Find where the given text appears and provide that cell's center as (x, y) coordinate. 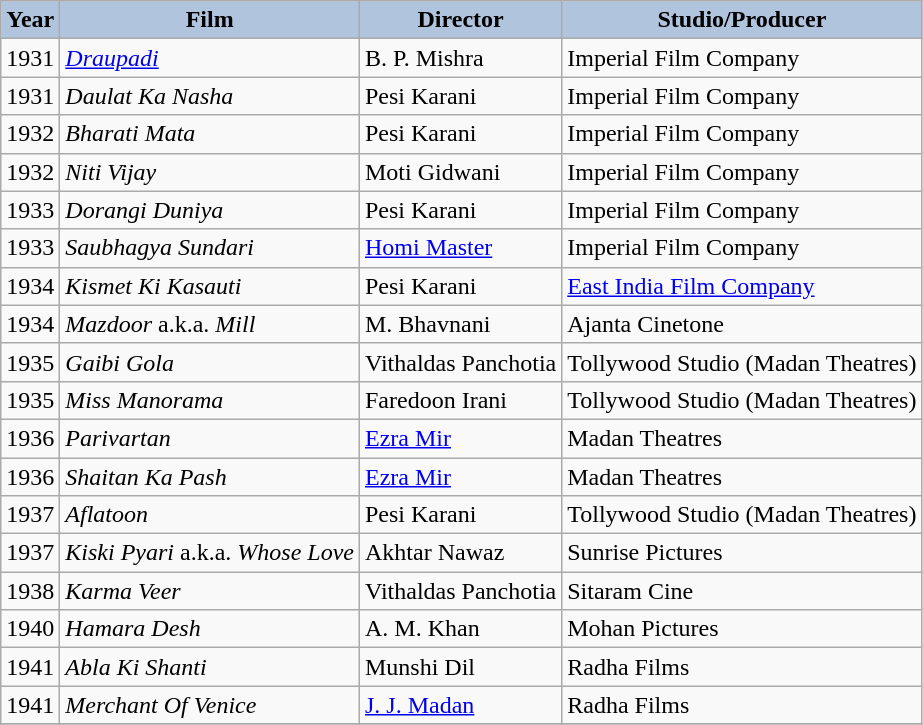
Kiski Pyari a.k.a. Whose Love (210, 553)
Abla Ki Shanti (210, 667)
M. Bhavnani (460, 324)
Aflatoon (210, 515)
Moti Gidwani (460, 172)
Karma Veer (210, 591)
J. J. Madan (460, 705)
Director (460, 20)
Gaibi Gola (210, 362)
Mazdoor a.k.a. Mill (210, 324)
Daulat Ka Nasha (210, 96)
Film (210, 20)
Akhtar Nawaz (460, 553)
Homi Master (460, 248)
Bharati Mata (210, 134)
Year (30, 20)
Ajanta Cinetone (742, 324)
Faredoon Irani (460, 400)
Mohan Pictures (742, 629)
Sitaram Cine (742, 591)
Dorangi Duniya (210, 210)
A. M. Khan (460, 629)
Parivartan (210, 438)
East India Film Company (742, 286)
Studio/Producer (742, 20)
1940 (30, 629)
Draupadi (210, 58)
Miss Manorama (210, 400)
Merchant Of Venice (210, 705)
Shaitan Ka Pash (210, 477)
1938 (30, 591)
Hamara Desh (210, 629)
Niti Vijay (210, 172)
Saubhagya Sundari (210, 248)
Sunrise Pictures (742, 553)
Kismet Ki Kasauti (210, 286)
B. P. Mishra (460, 58)
Munshi Dil (460, 667)
